Identify which cell holds the provided text, then report its [x, y] central coordinate. 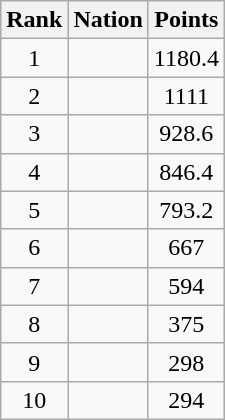
1 [34, 58]
928.6 [186, 134]
294 [186, 400]
Points [186, 20]
667 [186, 248]
3 [34, 134]
793.2 [186, 210]
1111 [186, 96]
298 [186, 362]
594 [186, 286]
Nation [108, 20]
Rank [34, 20]
5 [34, 210]
7 [34, 286]
846.4 [186, 172]
6 [34, 248]
4 [34, 172]
2 [34, 96]
8 [34, 324]
1180.4 [186, 58]
375 [186, 324]
9 [34, 362]
10 [34, 400]
